Return the (x, y) coordinate for the center point of the cell that contains the specified text.  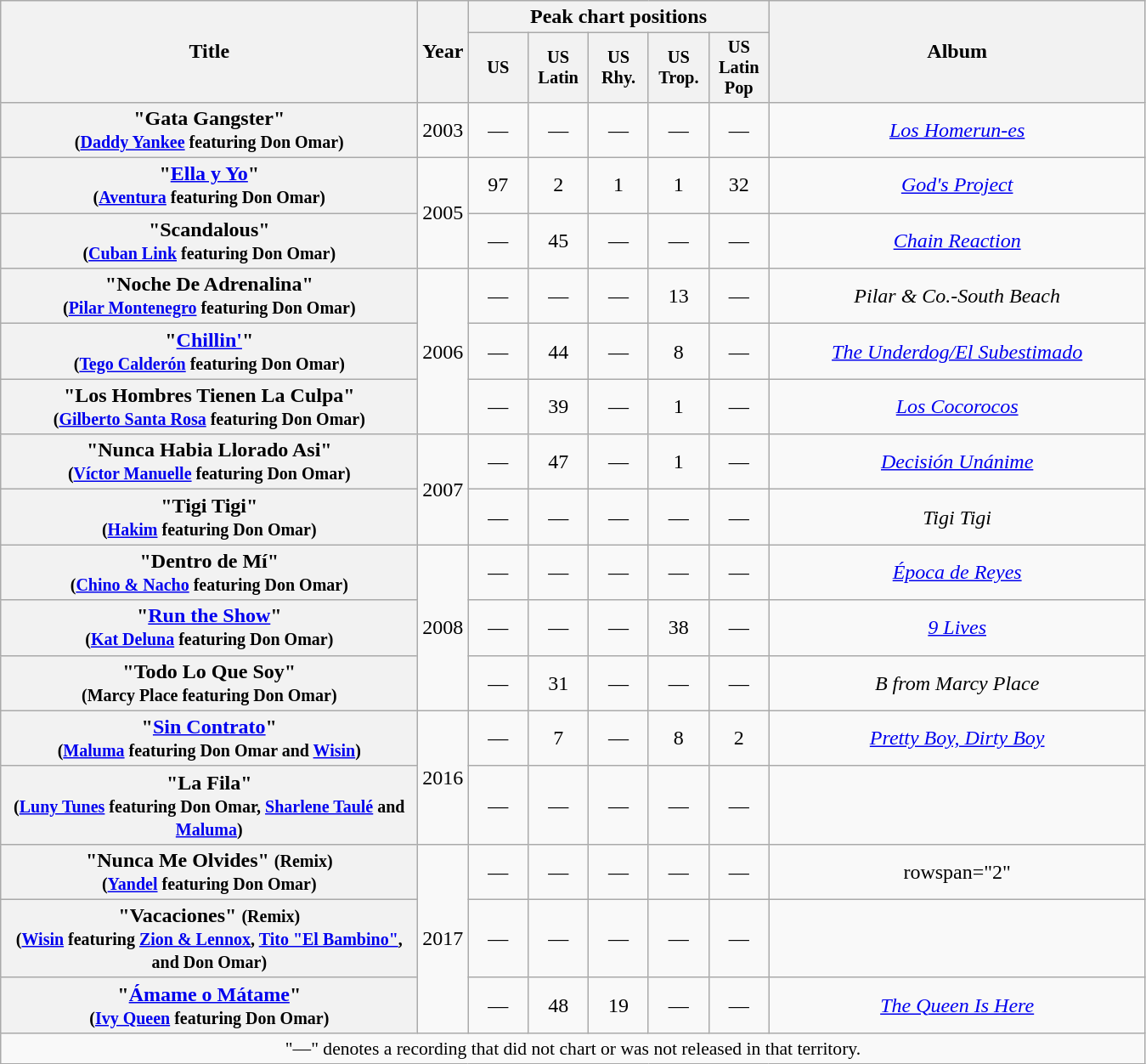
44 (559, 352)
31 (559, 683)
"Run the Show" (Kat Deluna featuring Don Omar) (209, 627)
"Sin Contrato" (Maluma featuring Don Omar and Wisin) (209, 738)
Album (957, 52)
US Rhy. (618, 68)
"—" denotes a recording that did not chart or was not released in that territory. (573, 1048)
Chain Reaction (957, 241)
"Los Hombres Tienen La Culpa" (Gilberto Santa Rosa featuring Don Omar) (209, 406)
Peak chart positions (618, 17)
God's Project (957, 185)
9 Lives (957, 627)
Época de Reyes (957, 573)
"Dentro de Mí" (Chino & Nacho featuring Don Omar) (209, 573)
Los Homerun-es (957, 129)
19 (618, 1005)
2005 (443, 213)
2003 (443, 129)
The Queen Is Here (957, 1005)
Decisión Unánime (957, 462)
"Gata Gangster" (Daddy Yankee featuring Don Omar) (209, 129)
US Trop. (678, 68)
13 (678, 296)
US (498, 68)
2017 (443, 938)
"Todo Lo Que Soy" (Marcy Place featuring Don Omar) (209, 683)
The Underdog/El Subestimado (957, 352)
38 (678, 627)
Los Cocorocos (957, 406)
32 (739, 185)
45 (559, 241)
"Ella y Yo" (Aventura featuring Don Omar) (209, 185)
2008 (443, 627)
B from Marcy Place (957, 683)
97 (498, 185)
39 (559, 406)
48 (559, 1005)
Tigi Tigi (957, 517)
rowspan="2" (957, 872)
2007 (443, 490)
2016 (443, 777)
Year (443, 52)
7 (559, 738)
"Scandalous" (Cuban Link featuring Don Omar) (209, 241)
"Noche De Adrenalina" (Pilar Montenegro featuring Don Omar) (209, 296)
US Latin (559, 68)
"Vacaciones" (Remix)(Wisin featuring Zion & Lennox, Tito "El Bambino", and Don Omar) (209, 938)
"Chillin'" (Tego Calderón featuring Don Omar) (209, 352)
"Ámame o Mátame" (Ivy Queen featuring Don Omar) (209, 1005)
"Nunca Habia Llorado Asi" (Víctor Manuelle featuring Don Omar) (209, 462)
47 (559, 462)
Title (209, 52)
"Tigi Tigi" (Hakim featuring Don Omar) (209, 517)
2006 (443, 352)
Pilar & Co.-South Beach (957, 296)
US LatinPop (739, 68)
"Nunca Me Olvides" (Remix) (Yandel featuring Don Omar) (209, 872)
"La Fila" (Luny Tunes featuring Don Omar, Sharlene Taulé and Maluma) (209, 805)
Pretty Boy, Dirty Boy (957, 738)
